Determine the (X, Y) coordinate at the center of the cell enclosing the given text.  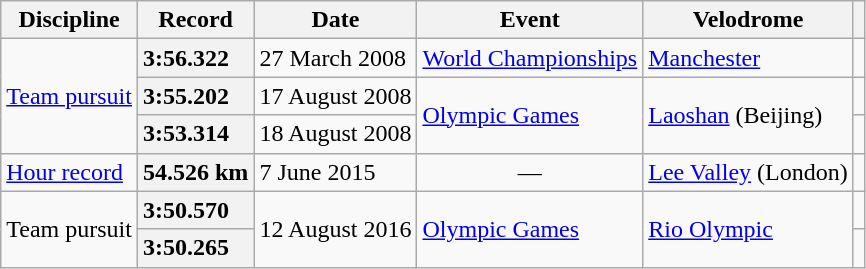
— (530, 172)
Lee Valley (London) (748, 172)
Manchester (748, 58)
World Championships (530, 58)
3:55.202 (195, 96)
Discipline (70, 20)
3:56.322 (195, 58)
Date (336, 20)
Record (195, 20)
7 June 2015 (336, 172)
3:50.265 (195, 248)
17 August 2008 (336, 96)
3:53.314 (195, 134)
18 August 2008 (336, 134)
54.526 km (195, 172)
Rio Olympic (748, 229)
Event (530, 20)
Hour record (70, 172)
Velodrome (748, 20)
12 August 2016 (336, 229)
Laoshan (Beijing) (748, 115)
27 March 2008 (336, 58)
3:50.570 (195, 210)
